Pinpoint the cell where the given text exists, returning its (x, y) midpoint coordinate. 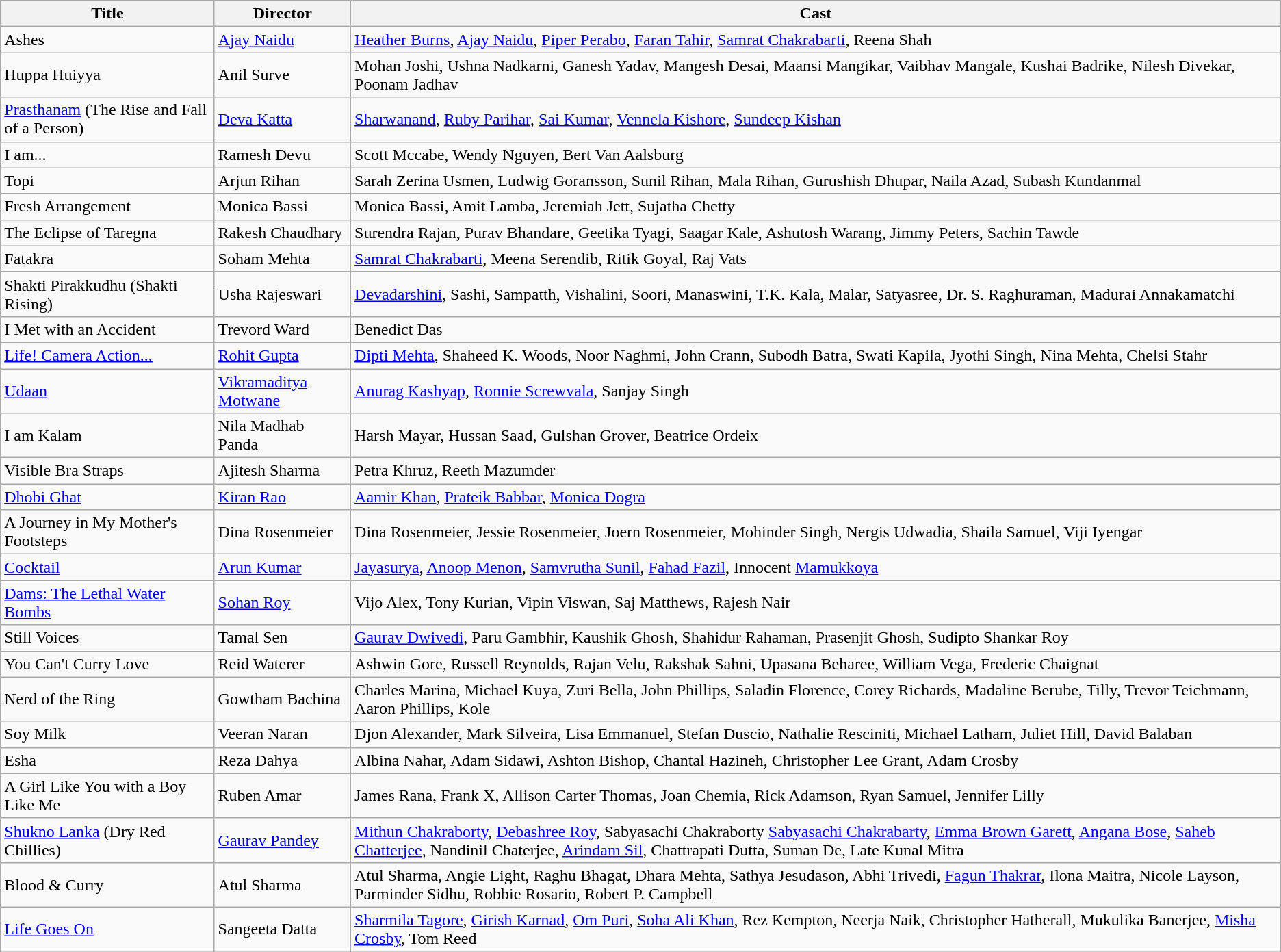
Atul Sharma (283, 884)
Deva Katta (283, 119)
Dina Rosenmeier, Jessie Rosenmeier, Joern Rosenmeier, Mohinder Singh, Nergis Udwadia, Shaila Samuel, Viji Iyengar (816, 532)
I Met with an Accident (107, 329)
Cast (816, 14)
Monica Bassi, Amit Lamba, Jeremiah Jett, Sujatha Chetty (816, 207)
Heather Burns, Ajay Naidu, Piper Perabo, Faran Tahir, Samrat Chakrabarti, Reena Shah (816, 40)
Devadarshini, Sashi, Sampatth, Vishalini, Soori, Manaswini, T.K. Kala, Malar, Satyasree, Dr. S. Raghuraman, Madurai Annakamatchi (816, 294)
Still Voices (107, 638)
Veeran Naran (283, 734)
Dipti Mehta, Shaheed K. Woods, Noor Naghmi, John Crann, Subodh Batra, Swati Kapila, Jyothi Singh, Nina Mehta, Chelsi Stahr (816, 355)
A Journey in My Mother's Footsteps (107, 532)
I am... (107, 155)
I am Kalam (107, 435)
The Eclipse of Taregna (107, 233)
Benedict Das (816, 329)
Blood & Curry (107, 884)
Kiran Rao (283, 497)
Anil Surve (283, 75)
Prasthanam (The Rise and Fall of a Person) (107, 119)
Esha (107, 760)
Ashwin Gore, Russell Reynolds, Rajan Velu, Rakshak Sahni, Upasana Beharee, William Vega, Frederic Chaignat (816, 664)
Sangeeta Datta (283, 929)
Topi (107, 181)
Gowtham Bachina (283, 699)
Soham Mehta (283, 259)
Visible Bra Straps (107, 471)
Huppa Huiyya (107, 75)
Mohan Joshi, Ushna Nadkarni, Ganesh Yadav, Mangesh Desai, Maansi Mangikar, Vaibhav Mangale, Kushai Badrike, Nilesh Divekar, Poonam Jadhav (816, 75)
Gaurav Pandey (283, 840)
Director (283, 14)
Petra Khruz, Reeth Mazumder (816, 471)
Cocktail (107, 567)
Rohit Gupta (283, 355)
Djon Alexander, Mark Silveira, Lisa Emmanuel, Stefan Duscio, Nathalie Resciniti, Michael Latham, Juliet Hill, David Balaban (816, 734)
Arjun Rihan (283, 181)
Soy Milk (107, 734)
Sarah Zerina Usmen, Ludwig Goransson, Sunil Rihan, Mala Rihan, Gurushish Dhupar, Naila Azad, Subash Kundanmal (816, 181)
Reid Waterer (283, 664)
Ruben Amar (283, 795)
Anurag Kashyap, Ronnie Screwvala, Sanjay Singh (816, 390)
Monica Bassi (283, 207)
You Can't Curry Love (107, 664)
Fresh Arrangement (107, 207)
Shakti Pirakkudhu (Shakti Rising) (107, 294)
Rakesh Chaudhary (283, 233)
A Girl Like You with a Boy Like Me (107, 795)
Sharwanand, Ruby Parihar, Sai Kumar, Vennela Kishore, Sundeep Kishan (816, 119)
Gaurav Dwivedi, Paru Gambhir, Kaushik Ghosh, Shahidur Rahaman, Prasenjit Ghosh, Sudipto Shankar Roy (816, 638)
Usha Rajeswari (283, 294)
Arun Kumar (283, 567)
Ajitesh Sharma (283, 471)
Trevord Ward (283, 329)
Sohan Roy (283, 602)
Ramesh Devu (283, 155)
Shukno Lanka (Dry Red Chillies) (107, 840)
Vijo Alex, Tony Kurian, Vipin Viswan, Saj Matthews, Rajesh Nair (816, 602)
Udaan (107, 390)
Samrat Chakrabarti, Meena Serendib, Ritik Goyal, Raj Vats (816, 259)
Jayasurya, Anoop Menon, Samvrutha Sunil, Fahad Fazil, Innocent Mamukkoya (816, 567)
Life! Camera Action... (107, 355)
Scott Mccabe, Wendy Nguyen, Bert Van Aalsburg (816, 155)
Vikramaditya Motwane (283, 390)
Aamir Khan, Prateik Babbar, Monica Dogra (816, 497)
Title (107, 14)
Nerd of the Ring (107, 699)
Surendra Rajan, Purav Bhandare, Geetika Tyagi, Saagar Kale, Ashutosh Warang, Jimmy Peters, Sachin Tawde (816, 233)
Fatakra (107, 259)
Albina Nahar, Adam Sidawi, Ashton Bishop, Chantal Hazineh, Christopher Lee Grant, Adam Crosby (816, 760)
Ajay Naidu (283, 40)
Nila Madhab Panda (283, 435)
Sharmila Tagore, Girish Karnad, Om Puri, Soha Ali Khan, Rez Kempton, Neerja Naik, Christopher Hatherall, Mukulika Banerjee, Misha Crosby, Tom Reed (816, 929)
Harsh Mayar, Hussan Saad, Gulshan Grover, Beatrice Ordeix (816, 435)
Reza Dahya (283, 760)
Dina Rosenmeier (283, 532)
Ashes (107, 40)
James Rana, Frank X, Allison Carter Thomas, Joan Chemia, Rick Adamson, Ryan Samuel, Jennifer Lilly (816, 795)
Dams: The Lethal Water Bombs (107, 602)
Dhobi Ghat (107, 497)
Life Goes On (107, 929)
Tamal Sen (283, 638)
